From the cell containing the given text, extract its center point as [X, Y] coordinate. 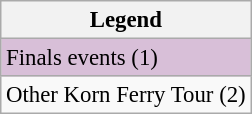
Legend [126, 20]
Finals events (1) [126, 58]
Other Korn Ferry Tour (2) [126, 95]
